Pinpoint the cell where the given text exists, returning its [X, Y] midpoint coordinate. 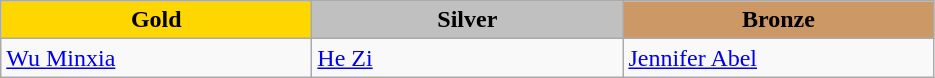
Bronze [778, 20]
Wu Minxia [156, 58]
Silver [468, 20]
He Zi [468, 58]
Gold [156, 20]
Jennifer Abel [778, 58]
